Find where the given text appears and provide that cell's center as [x, y] coordinate. 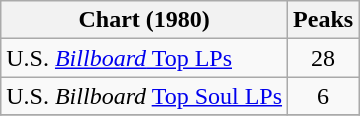
28 [324, 58]
Peaks [324, 20]
U.S. Billboard Top LPs [144, 58]
Chart (1980) [144, 20]
U.S. Billboard Top Soul LPs [144, 96]
6 [324, 96]
